Scan for the cell matching the given text and deliver its [x, y] coordinate at center. 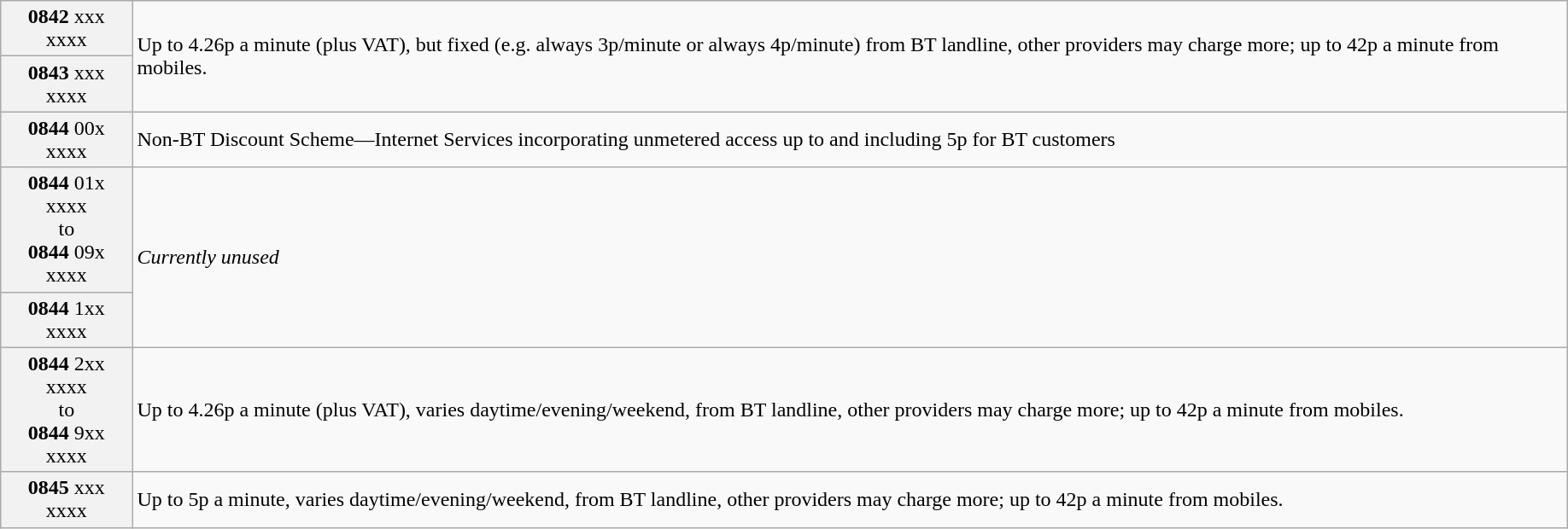
Up to 5p a minute, varies daytime/evening/weekend, from BT landline, other providers may charge more; up to 42p a minute from mobiles. [850, 500]
0842 xxx xxxx [67, 29]
Up to 4.26p a minute (plus VAT), varies daytime/evening/weekend, from BT landline, other providers may charge more; up to 42p a minute from mobiles. [850, 410]
0844 01x xxxxto0844 09x xxxx [67, 230]
Non-BT Discount Scheme—Internet Services incorporating unmetered access up to and including 5p for BT customers [850, 140]
0844 00x xxxx [67, 140]
Currently unused [850, 258]
0843 xxx xxxx [67, 84]
0844 2xx xxxxto0844 9xx xxxx [67, 410]
0844 1xx xxxx [67, 319]
0845 xxx xxxx [67, 500]
